Locate the cell with the specified text and output its (X, Y) center coordinate. 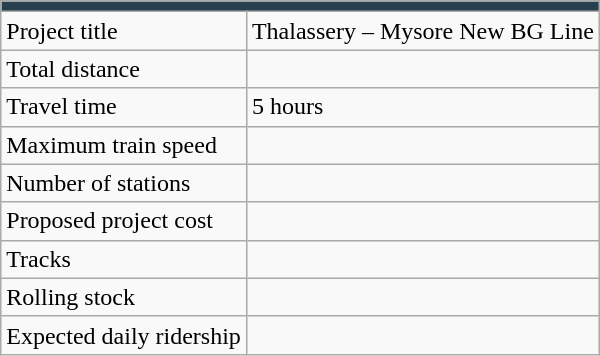
Maximum train speed (124, 145)
Expected daily ridership (124, 335)
Thalassery – Mysore New BG Line (422, 31)
Total distance (124, 69)
Rolling stock (124, 297)
Travel time (124, 107)
Proposed project cost (124, 221)
Project title (124, 31)
5 hours (422, 107)
Number of stations (124, 183)
Tracks (124, 259)
